Pinpoint the cell where the given text exists, returning its (X, Y) midpoint coordinate. 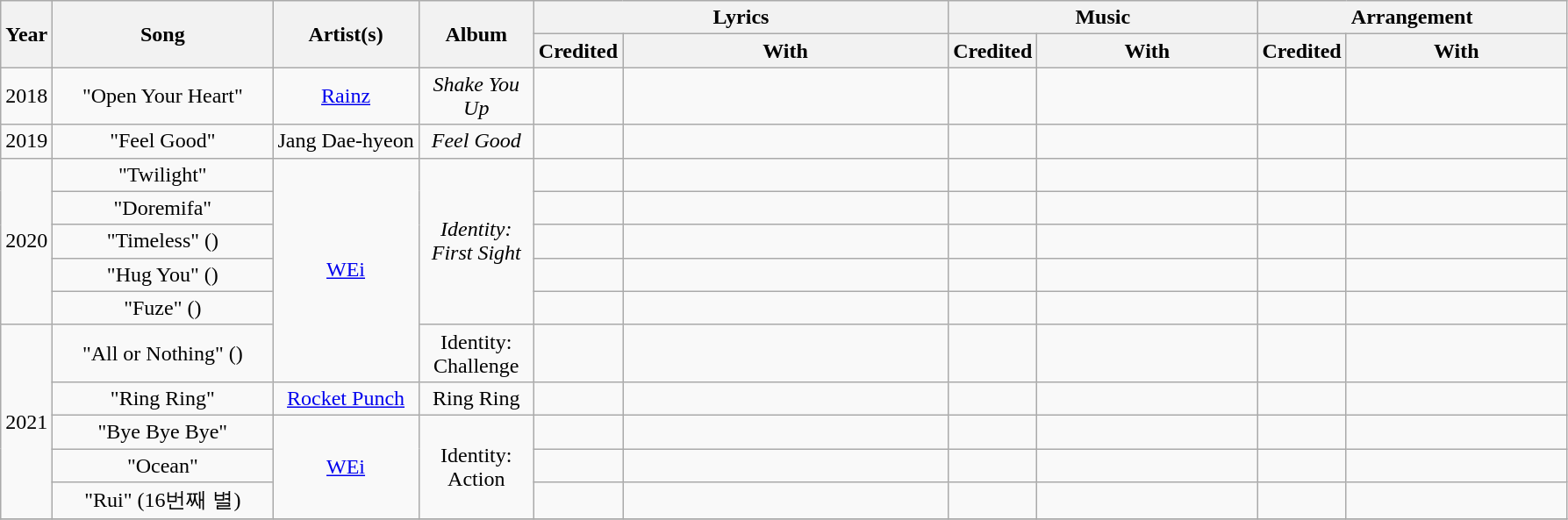
Shake You Up (476, 96)
"Hug You" () (163, 274)
Rainz (346, 96)
Identity: First Sight (476, 241)
2018 (26, 96)
Feel Good (476, 141)
2019 (26, 141)
"Open Your Heart" (163, 96)
"Bye Bye Bye" (163, 431)
Album (476, 34)
"Fuze" () (163, 308)
"Timeless" () (163, 241)
Lyrics (741, 18)
"All or Nothing" () (163, 353)
Identity: Challenge (476, 353)
"Ocean" (163, 466)
Jang Dae-hyeon (346, 141)
Music (1103, 18)
Rocket Punch (346, 398)
Ring Ring (476, 398)
"Doremifa" (163, 208)
Identity: Action (476, 467)
Year (26, 34)
2020 (26, 241)
Arrangement (1412, 18)
Artist(s) (346, 34)
"Feel Good" (163, 141)
"Rui" (16번째 별) (163, 502)
Song (163, 34)
2021 (26, 422)
"Ring Ring" (163, 398)
"Twilight" (163, 175)
